Determine the [X, Y] coordinate at the center of the cell enclosing the given text.  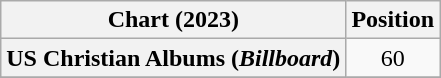
60 [393, 58]
US Christian Albums (Billboard) [174, 58]
Position [393, 20]
Chart (2023) [174, 20]
